Locate the cell with the specified text and output its (x, y) center coordinate. 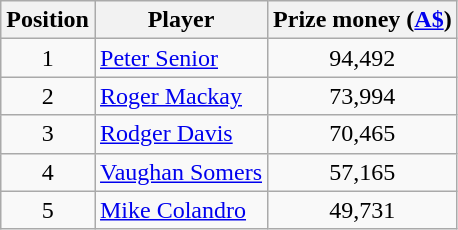
94,492 (363, 58)
Vaughan Somers (180, 172)
Position (48, 20)
4 (48, 172)
1 (48, 58)
Mike Colandro (180, 210)
Prize money (A$) (363, 20)
5 (48, 210)
Player (180, 20)
70,465 (363, 134)
49,731 (363, 210)
3 (48, 134)
57,165 (363, 172)
Peter Senior (180, 58)
Roger Mackay (180, 96)
Rodger Davis (180, 134)
73,994 (363, 96)
2 (48, 96)
